Extract the [X, Y] coordinate from the center of the cell holding the provided text.  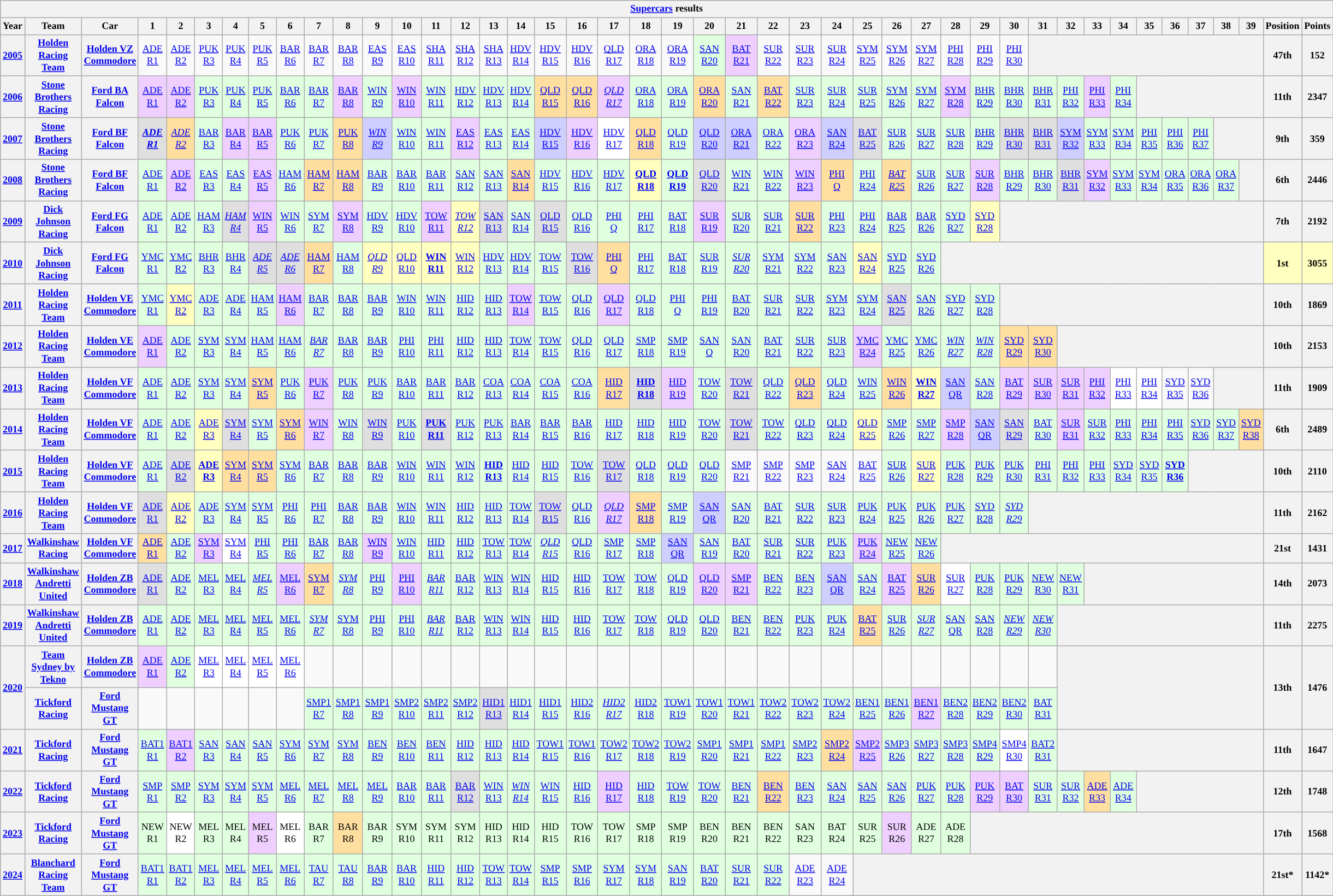
2489 [1317, 430]
1st [1282, 263]
2153 [1317, 346]
BATR22 [773, 97]
TOW2R17 [614, 750]
2017 [13, 548]
SMPR27 [926, 430]
BAT2R31 [1043, 750]
YMCR24 [868, 346]
2022 [13, 792]
23 [805, 26]
WINR26 [897, 388]
PHIR5 [262, 548]
6 [291, 26]
SMP2R23 [805, 750]
18 [645, 26]
36 [1175, 26]
Walkinshaw Racing [53, 548]
9th [1282, 138]
COAR16 [582, 388]
TAUR8 [348, 875]
COAR13 [494, 388]
SYMR11 [436, 833]
32 [1071, 26]
BATR24 [837, 833]
2005 [13, 55]
SYMR25 [868, 55]
SYMR21 [773, 263]
26 [897, 26]
20 [709, 26]
SMP4R30 [1014, 750]
PHIR19 [709, 305]
1647 [1317, 750]
17th [1282, 833]
2275 [1317, 625]
3055 [1317, 263]
SMPR1 [152, 792]
39 [1251, 26]
SMP2R25 [868, 750]
BEN1R27 [926, 708]
EASR14 [521, 138]
ADER23 [805, 875]
BARR14 [521, 430]
2073 [1317, 584]
SHAR12 [465, 55]
SMP1R22 [773, 750]
BENR10 [407, 750]
38 [1227, 26]
WINR7 [319, 430]
HID2R18 [645, 708]
SMPR23 [805, 471]
PHIR37 [1200, 138]
7th [1282, 222]
BEN1R25 [868, 708]
359 [1317, 138]
ADER4 [236, 305]
SYMR24 [868, 305]
TOWR11 [436, 222]
HDVR9 [377, 222]
TOW1R16 [582, 750]
ADER5 [262, 263]
29 [985, 26]
SHAR13 [494, 55]
EASR13 [494, 138]
9 [377, 26]
EASR10 [407, 55]
2013 [13, 388]
SMP2R10 [407, 708]
1748 [1317, 792]
PHIR36 [1175, 138]
SYDR38 [1251, 430]
ORAR21 [741, 138]
14 [521, 26]
BARR3 [209, 138]
MELR7 [319, 792]
TAUR7 [319, 875]
11 [436, 26]
2007 [13, 138]
PUKR12 [465, 430]
37 [1200, 26]
SMPR26 [897, 430]
BARR25 [897, 222]
SYMR10 [407, 833]
HID1R14 [521, 708]
21st* [1282, 875]
BARR26 [926, 222]
QLDR25 [868, 430]
2010 [13, 263]
13th [1282, 687]
Holden VZ Commodore [110, 55]
BENR20 [709, 833]
BEN2R30 [1014, 708]
5 [262, 26]
ORAR23 [805, 138]
31 [1043, 26]
PUKR11 [436, 430]
35 [1150, 26]
QLDR22 [773, 388]
2014 [13, 430]
SYDR30 [1043, 346]
1431 [1317, 548]
WINR5 [262, 222]
2018 [13, 584]
SMP2R24 [837, 750]
17 [614, 26]
1869 [1317, 305]
SYMR18 [645, 875]
2016 [13, 513]
2446 [1317, 180]
Car [110, 26]
25 [868, 26]
TOW2R24 [837, 708]
EASR5 [262, 180]
SMPR17 [614, 548]
33 [1097, 26]
13 [494, 26]
Supercars results [667, 9]
HID1R13 [494, 708]
TOWR19 [678, 792]
SMP1R8 [348, 708]
HAMR3 [209, 222]
PUKR26 [926, 513]
TOW2R22 [773, 708]
HDVR12 [465, 97]
NEWR2 [181, 833]
BARR5 [262, 138]
PHIR23 [837, 222]
PUKR9 [377, 388]
SMPR16 [582, 875]
2110 [1317, 471]
ORAR20 [709, 97]
TOW1R21 [741, 708]
SMP1R20 [709, 750]
2009 [13, 222]
QLDR10 [407, 263]
MELR9 [377, 792]
27 [926, 26]
HID1R15 [550, 708]
BEN2R28 [956, 708]
WINR23 [805, 180]
152 [1317, 55]
WINR25 [868, 388]
SYDR25 [897, 263]
ORAR36 [1200, 180]
PHIR29 [985, 55]
SMPR22 [773, 471]
2162 [1317, 513]
ADER6 [291, 263]
SYDR34 [1123, 471]
WINR6 [291, 222]
1142* [1317, 875]
47th [1282, 55]
2006 [13, 97]
SYMR12 [465, 833]
10 [407, 26]
Position [1282, 26]
ADER27 [926, 833]
NEWR29 [1014, 625]
2012 [13, 346]
2192 [1317, 222]
PUKR30 [1014, 471]
QLDR9 [377, 263]
SYDR37 [1227, 430]
1568 [1317, 833]
NEWR25 [897, 548]
TOW1R19 [678, 708]
BHRR3 [209, 263]
TOW2R19 [678, 750]
PHIR31 [1043, 471]
HID2R17 [614, 708]
NEWR31 [1071, 584]
21st [1282, 548]
4 [236, 26]
YMCR25 [897, 346]
PUKR10 [407, 430]
2347 [1317, 97]
SMP3R26 [897, 750]
Team [53, 26]
SYMR23 [837, 305]
TOWR22 [773, 430]
COAR14 [521, 388]
BENR11 [436, 750]
SMP1R21 [741, 750]
PHIR11 [436, 346]
2 [181, 26]
TOW1R15 [550, 750]
2011 [13, 305]
SMP2R11 [436, 708]
2015 [13, 471]
ADER34 [1123, 792]
2021 [13, 750]
24 [837, 26]
SYDR26 [926, 263]
SANQ [709, 346]
SYMR22 [805, 263]
BEN2R29 [985, 708]
PUKR13 [494, 430]
BHRR4 [236, 263]
PHIR28 [956, 55]
SMP1R7 [319, 708]
30 [1014, 26]
BARR15 [550, 430]
TOWR12 [465, 222]
SANR12 [465, 180]
2024 [13, 875]
WINR22 [773, 180]
28 [956, 26]
WINR21 [741, 180]
Blanchard Racing Team [53, 875]
2019 [13, 625]
BARR4 [236, 138]
SANR4 [236, 750]
BARR16 [582, 430]
2023 [13, 833]
BEN1R26 [897, 708]
YMCR26 [926, 346]
SMP3R27 [926, 750]
TOW2R18 [645, 750]
2020 [13, 687]
SANR3 [209, 750]
WINR28 [985, 346]
12th [1282, 792]
SMP4R29 [985, 750]
7 [319, 26]
ADER33 [1097, 792]
SMP2R12 [465, 708]
SMPR2 [181, 792]
SANR21 [741, 97]
PUKR25 [897, 513]
ADER24 [837, 875]
1909 [1317, 388]
SYMR28 [956, 97]
SANR29 [1014, 430]
1476 [1317, 687]
12 [465, 26]
SMP3R28 [956, 750]
PHIR7 [319, 513]
2008 [13, 180]
ADER28 [956, 833]
16 [582, 26]
TOW1R20 [709, 708]
SMP1R9 [377, 708]
HAMR4 [236, 222]
ORAR22 [773, 138]
BATR31 [1043, 708]
EASR9 [377, 55]
8 [348, 26]
HDVR10 [407, 222]
21 [741, 26]
TOW2R23 [805, 708]
SANR5 [262, 750]
ORAR37 [1227, 180]
15 [550, 26]
BENR9 [377, 750]
Year [13, 26]
EASR12 [465, 138]
BATR29 [1014, 388]
NEWR26 [926, 548]
WINR8 [348, 430]
19 [678, 26]
SMPR15 [550, 875]
Ford BA Falcon [110, 97]
Points [1317, 26]
PHIR30 [1014, 55]
MELR8 [348, 792]
SHAR11 [436, 55]
NEWR1 [152, 833]
COAR15 [550, 388]
34 [1123, 26]
HID2R16 [582, 708]
22 [773, 26]
EASR4 [236, 180]
ORAR35 [1175, 180]
SYMR17 [614, 875]
WINR15 [550, 792]
1 [152, 26]
Team Sydney by Tekno [53, 667]
EASR3 [209, 180]
3 [209, 26]
14th [1282, 584]
SURR30 [1043, 388]
SMPR28 [956, 430]
